Detect which cell encompasses the target text, then output its [x, y] center coordinate. 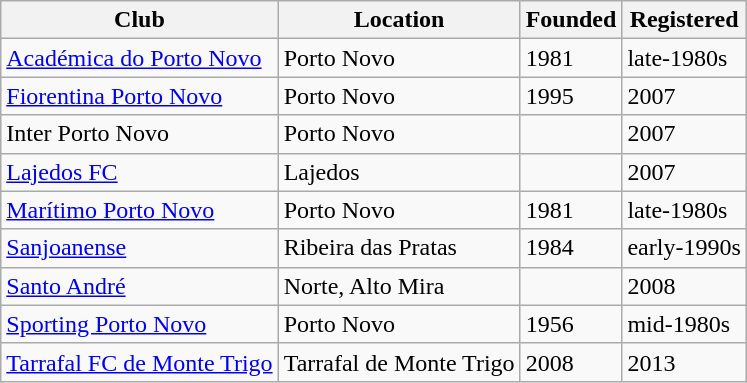
Fiorentina Porto Novo [140, 96]
Marítimo Porto Novo [140, 210]
Registered [684, 20]
Lajedos FC [140, 172]
Académica do Porto Novo [140, 58]
Sanjoanense [140, 248]
Santo André [140, 286]
1995 [571, 96]
Founded [571, 20]
Inter Porto Novo [140, 134]
Location [399, 20]
Lajedos [399, 172]
1956 [571, 324]
Tarrafal de Monte Trigo [399, 362]
1984 [571, 248]
Tarrafal FC de Monte Trigo [140, 362]
Norte, Alto Mira [399, 286]
2013 [684, 362]
Club [140, 20]
mid-1980s [684, 324]
early-1990s [684, 248]
Sporting Porto Novo [140, 324]
Ribeira das Pratas [399, 248]
